Pinpoint the cell where the given text exists, returning its [x, y] midpoint coordinate. 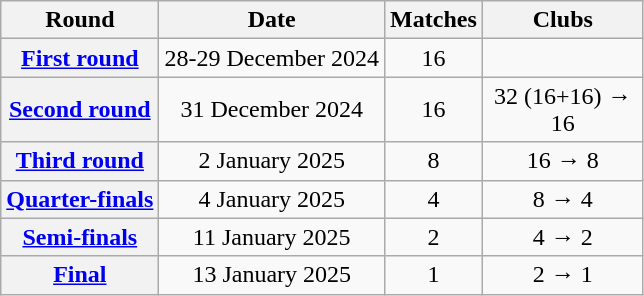
Date [272, 20]
Third round [80, 161]
4 [434, 199]
16 → 8 [562, 161]
1 [434, 275]
8 [434, 161]
2 [434, 237]
Second round [80, 110]
32 (16+16) → 16 [562, 110]
8 → 4 [562, 199]
First round [80, 58]
4 → 2 [562, 237]
2 January 2025 [272, 161]
Matches [434, 20]
28-29 December 2024 [272, 58]
Quarter-finals [80, 199]
Semi-finals [80, 237]
4 January 2025 [272, 199]
31 December 2024 [272, 110]
Round [80, 20]
11 January 2025 [272, 237]
13 January 2025 [272, 275]
2 → 1 [562, 275]
Final [80, 275]
Clubs [562, 20]
